For the text-containing cell, return its midpoint in [X, Y] coordinate format. 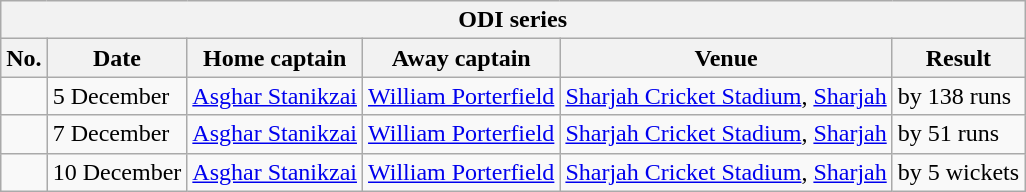
by 5 wickets [958, 172]
Away captain [462, 58]
Result [958, 58]
ODI series [513, 20]
5 December [117, 96]
by 138 runs [958, 96]
by 51 runs [958, 134]
Date [117, 58]
10 December [117, 172]
No. [24, 58]
7 December [117, 134]
Home captain [275, 58]
Venue [726, 58]
